Detect which cell encompasses the target text, then output its [x, y] center coordinate. 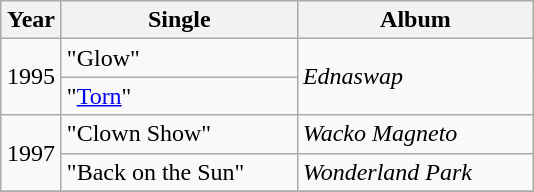
"Torn" [179, 96]
Single [179, 20]
"Back on the Sun" [179, 172]
"Clown Show" [179, 134]
1997 [32, 153]
Wacko Magneto [415, 134]
Wonderland Park [415, 172]
Year [32, 20]
"Glow" [179, 58]
Ednaswap [415, 77]
1995 [32, 77]
Album [415, 20]
